For the text-containing cell, return its midpoint in [x, y] coordinate format. 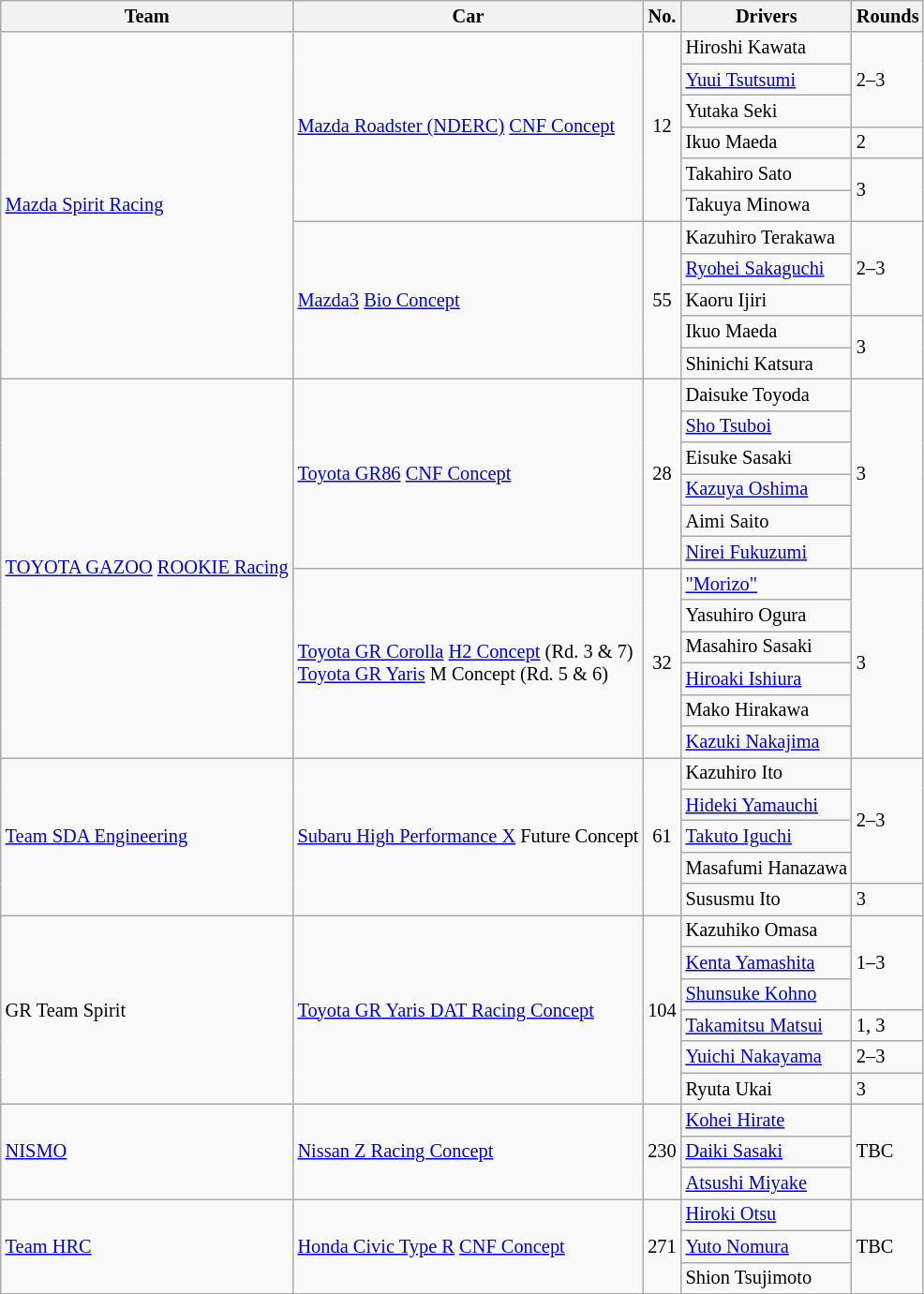
Yuto Nomura [767, 1246]
Sho Tsuboi [767, 426]
Nirei Fukuzumi [767, 552]
1, 3 [888, 1025]
Ryuta Ukai [767, 1089]
Mazda3 Bio Concept [469, 300]
Team SDA Engineering [147, 836]
230 [662, 1151]
Masafumi Hanazawa [767, 868]
Kohei Hirate [767, 1120]
Yuichi Nakayama [767, 1057]
Mazda Roadster (NDERC) CNF Concept [469, 126]
Sususmu Ito [767, 900]
Toyota GR Corolla H2 Concept (Rd. 3 & 7)Toyota GR Yaris M Concept (Rd. 5 & 6) [469, 662]
Kaoru Ijiri [767, 300]
Kazuhiro Ito [767, 773]
Team HRC [147, 1246]
Honda Civic Type R CNF Concept [469, 1246]
Yasuhiro Ogura [767, 616]
Mazda Spirit Racing [147, 205]
Aimi Saito [767, 521]
2 [888, 142]
Ryohei Sakaguchi [767, 269]
61 [662, 836]
12 [662, 126]
Daisuke Toyoda [767, 394]
104 [662, 1009]
Hiroshi Kawata [767, 48]
Eisuke Sasaki [767, 458]
Mako Hirakawa [767, 710]
Yuui Tsutsumi [767, 80]
Shunsuke Kohno [767, 994]
Takahiro Sato [767, 174]
32 [662, 662]
28 [662, 473]
Takuto Iguchi [767, 836]
Takamitsu Matsui [767, 1025]
Shion Tsujimoto [767, 1278]
"Morizo" [767, 584]
Kazuhiko Omasa [767, 930]
1–3 [888, 961]
Kazuya Oshima [767, 489]
Yutaka Seki [767, 111]
Hideki Yamauchi [767, 805]
Nissan Z Racing Concept [469, 1151]
Subaru High Performance X Future Concept [469, 836]
Toyota GR86 CNF Concept [469, 473]
Atsushi Miyake [767, 1183]
Daiki Sasaki [767, 1152]
Kazuki Nakajima [767, 741]
Kazuhiro Terakawa [767, 237]
NISMO [147, 1151]
GR Team Spirit [147, 1009]
Hiroki Otsu [767, 1214]
Toyota GR Yaris DAT Racing Concept [469, 1009]
Hiroaki Ishiura [767, 678]
Drivers [767, 16]
55 [662, 300]
Masahiro Sasaki [767, 647]
Car [469, 16]
Takuya Minowa [767, 205]
Team [147, 16]
Kenta Yamashita [767, 962]
No. [662, 16]
TOYOTA GAZOO ROOKIE Racing [147, 568]
Rounds [888, 16]
Shinichi Katsura [767, 364]
271 [662, 1246]
